Scan for the cell matching the given text and deliver its [x, y] coordinate at center. 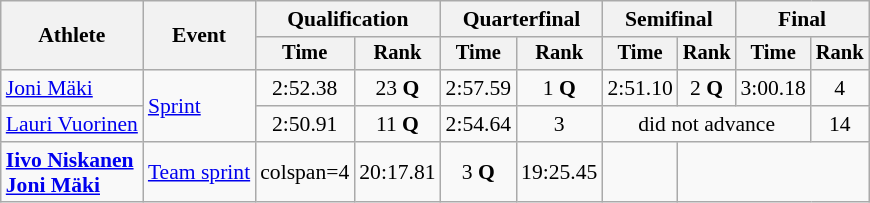
2:50.91 [304, 124]
Final [802, 19]
2:57.59 [478, 88]
Joni Mäki [72, 88]
Event [199, 36]
colspan=4 [304, 172]
2:54.64 [478, 124]
Sprint [199, 106]
1 Q [559, 88]
did not advance [706, 124]
11 Q [397, 124]
3:00.18 [772, 88]
19:25.45 [559, 172]
2:51.10 [640, 88]
Athlete [72, 36]
4 [840, 88]
3 Q [478, 172]
23 Q [397, 88]
2 Q [707, 88]
Qualification [348, 19]
Lauri Vuorinen [72, 124]
Iivo NiskanenJoni Mäki [72, 172]
14 [840, 124]
2:52.38 [304, 88]
20:17.81 [397, 172]
Quarterfinal [522, 19]
Team sprint [199, 172]
Semifinal [668, 19]
3 [559, 124]
